Capture the cell that displays the provided text and extract its (X, Y) central coordinate. 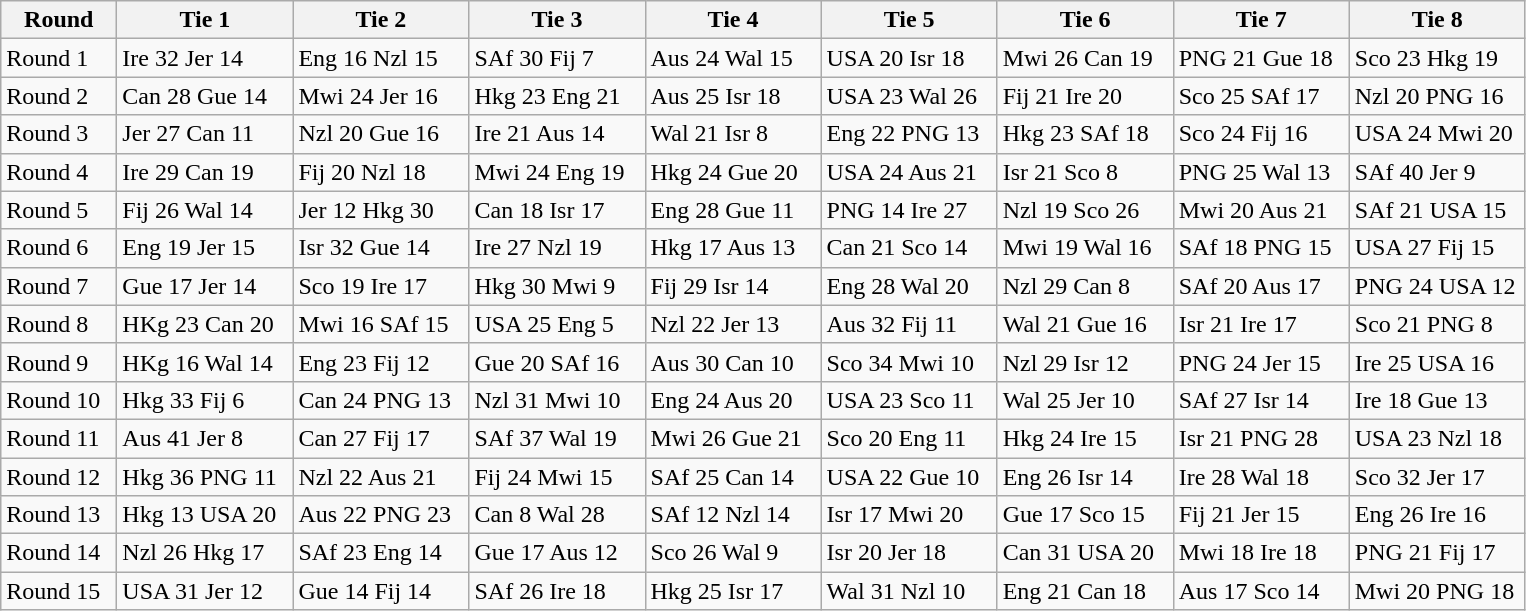
Aus 32 Fij 11 (909, 324)
PNG 21 Gue 18 (1261, 58)
USA 23 Wal 26 (909, 96)
Gue 17 Jer 14 (205, 286)
SAf 25 Can 14 (733, 477)
Eng 19 Jer 15 (205, 248)
Round 3 (59, 134)
Tie 6 (1085, 20)
Hkg 36 PNG 11 (205, 477)
Sco 23 Hkg 19 (1437, 58)
Nzl 20 PNG 16 (1437, 96)
USA 24 Aus 21 (909, 172)
Sco 25 SAf 17 (1261, 96)
Eng 22 PNG 13 (909, 134)
Aus 30 Can 10 (733, 362)
Eng 21 Can 18 (1085, 591)
Round 1 (59, 58)
Aus 17 Sco 14 (1261, 591)
Isr 21 PNG 28 (1261, 438)
Ire 28 Wal 18 (1261, 477)
Round 11 (59, 438)
Aus 25 Isr 18 (733, 96)
Mwi 26 Can 19 (1085, 58)
Ire 27 Nzl 19 (557, 248)
Wal 21 Isr 8 (733, 134)
Aus 41 Jer 8 (205, 438)
Wal 25 Jer 10 (1085, 400)
Gue 17 Aus 12 (557, 553)
PNG 24 USA 12 (1437, 286)
Mwi 20 Aus 21 (1261, 210)
Sco 20 Eng 11 (909, 438)
Sco 21 PNG 8 (1437, 324)
Eng 26 Isr 14 (1085, 477)
Hkg 30 Mwi 9 (557, 286)
Aus 24 Wal 15 (733, 58)
Round 8 (59, 324)
Nzl 29 Can 8 (1085, 286)
Hkg 23 Eng 21 (557, 96)
USA 25 Eng 5 (557, 324)
Tie 5 (909, 20)
PNG 21 Fij 17 (1437, 553)
Jer 27 Can 11 (205, 134)
Gue 14 Fij 14 (381, 591)
Eng 26 Ire 16 (1437, 515)
Isr 20 Jer 18 (909, 553)
Ire 29 Can 19 (205, 172)
Can 21 Sco 14 (909, 248)
Tie 3 (557, 20)
Mwi 18 Ire 18 (1261, 553)
SAf 37 Wal 19 (557, 438)
USA 24 Mwi 20 (1437, 134)
Round 4 (59, 172)
Tie 4 (733, 20)
Nzl 22 Jer 13 (733, 324)
Round 13 (59, 515)
Round 15 (59, 591)
Hkg 25 Isr 17 (733, 591)
Mwi 20 PNG 18 (1437, 591)
Hkg 24 Ire 15 (1085, 438)
Nzl 26 Hkg 17 (205, 553)
Nzl 22 Aus 21 (381, 477)
Eng 23 Fij 12 (381, 362)
Wal 31 Nzl 10 (909, 591)
Isr 21 Sco 8 (1085, 172)
Round (59, 20)
PNG 25 Wal 13 (1261, 172)
Fij 20 Nzl 18 (381, 172)
USA 27 Fij 15 (1437, 248)
Isr 17 Mwi 20 (909, 515)
SAf 21 USA 15 (1437, 210)
Fij 21 Ire 20 (1085, 96)
Isr 21 Ire 17 (1261, 324)
Eng 16 Nzl 15 (381, 58)
Nzl 19 Sco 26 (1085, 210)
Mwi 16 SAf 15 (381, 324)
Hkg 23 SAf 18 (1085, 134)
Hkg 13 USA 20 (205, 515)
SAf 20 Aus 17 (1261, 286)
SAf 23 Eng 14 (381, 553)
Mwi 24 Eng 19 (557, 172)
Eng 28 Wal 20 (909, 286)
Aus 22 PNG 23 (381, 515)
USA 20 Isr 18 (909, 58)
Nzl 20 Gue 16 (381, 134)
Mwi 19 Wal 16 (1085, 248)
SAf 26 Ire 18 (557, 591)
USA 23 Nzl 18 (1437, 438)
Sco 19 Ire 17 (381, 286)
Nzl 31 Mwi 10 (557, 400)
Mwi 26 Gue 21 (733, 438)
Round 5 (59, 210)
Eng 28 Gue 11 (733, 210)
Ire 32 Jer 14 (205, 58)
Tie 7 (1261, 20)
Ire 21 Aus 14 (557, 134)
Can 28 Gue 14 (205, 96)
Sco 26 Wal 9 (733, 553)
Fij 24 Mwi 15 (557, 477)
SAf 40 Jer 9 (1437, 172)
HKg 23 Can 20 (205, 324)
Fij 21 Jer 15 (1261, 515)
Round 9 (59, 362)
SAf 12 Nzl 14 (733, 515)
USA 31 Jer 12 (205, 591)
SAf 27 Isr 14 (1261, 400)
Can 18 Isr 17 (557, 210)
Fij 26 Wal 14 (205, 210)
Hkg 24 Gue 20 (733, 172)
Isr 32 Gue 14 (381, 248)
Round 10 (59, 400)
Round 7 (59, 286)
Can 24 PNG 13 (381, 400)
Can 31 USA 20 (1085, 553)
Sco 34 Mwi 10 (909, 362)
Tie 2 (381, 20)
Tie 1 (205, 20)
SAf 18 PNG 15 (1261, 248)
Gue 17 Sco 15 (1085, 515)
Sco 24 Fij 16 (1261, 134)
Nzl 29 Isr 12 (1085, 362)
Fij 29 Isr 14 (733, 286)
Sco 32 Jer 17 (1437, 477)
Tie 8 (1437, 20)
PNG 24 Jer 15 (1261, 362)
Ire 25 USA 16 (1437, 362)
SAf 30 Fij 7 (557, 58)
Ire 18 Gue 13 (1437, 400)
Jer 12 Hkg 30 (381, 210)
HKg 16 Wal 14 (205, 362)
Can 27 Fij 17 (381, 438)
Round 2 (59, 96)
Round 14 (59, 553)
Mwi 24 Jer 16 (381, 96)
Can 8 Wal 28 (557, 515)
Hkg 17 Aus 13 (733, 248)
Wal 21 Gue 16 (1085, 324)
USA 23 Sco 11 (909, 400)
Eng 24 Aus 20 (733, 400)
Gue 20 SAf 16 (557, 362)
PNG 14 Ire 27 (909, 210)
Round 6 (59, 248)
USA 22 Gue 10 (909, 477)
Hkg 33 Fij 6 (205, 400)
Round 12 (59, 477)
